Provide the [x, y] coordinate of the cell's center where the given text is located.  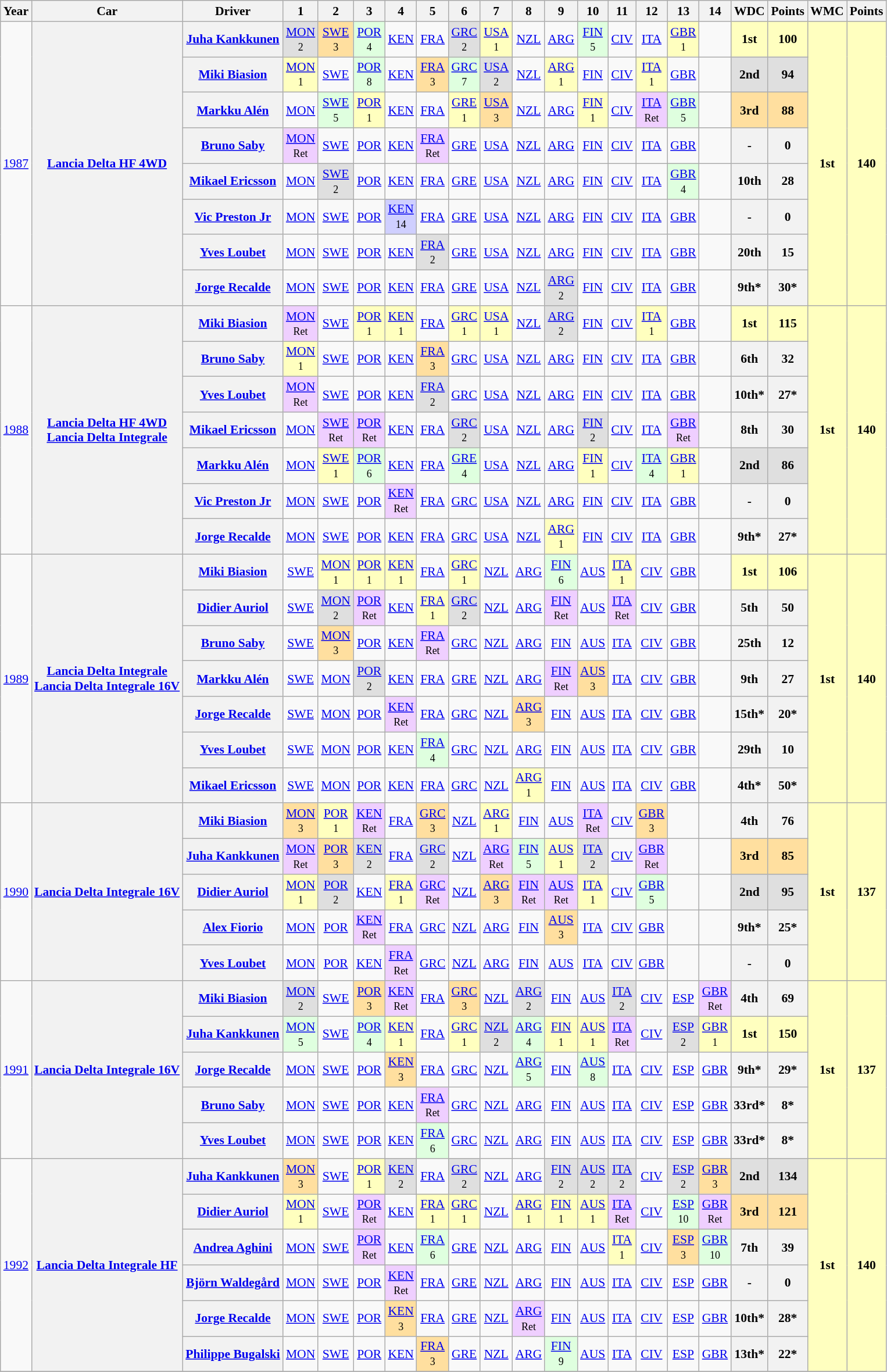
9 [561, 11]
SWE5 [336, 110]
4th* [749, 785]
ESP3 [684, 1248]
10th [749, 181]
13th* [749, 1353]
150 [788, 1034]
SWE3 [336, 40]
1992 [16, 1265]
SWE1 [336, 465]
14 [715, 11]
1 [301, 11]
11 [622, 11]
Björn Waldegård [233, 1282]
Andrea Aghini [233, 1248]
15th* [749, 714]
GRE4 [464, 465]
134 [788, 1177]
15 [788, 252]
FRA4 [432, 750]
86 [788, 465]
WMC [827, 11]
AUSRet [561, 892]
88 [788, 110]
5th [749, 608]
13 [684, 11]
1989 [16, 679]
7 [496, 11]
ARG4 [529, 1034]
30 [788, 430]
9th [749, 679]
8th [749, 430]
115 [788, 323]
GBR4 [684, 181]
1987 [16, 164]
SWE2 [336, 181]
Lancia Delta Integrale HF [107, 1265]
76 [788, 821]
AUS8 [593, 1070]
FIN9 [561, 1353]
50* [788, 785]
2 [336, 11]
ARG5 [529, 1070]
94 [788, 74]
USA3 [496, 110]
121 [788, 1212]
AUS2 [593, 1177]
1988 [16, 430]
Car [107, 11]
GRE1 [464, 110]
POR6 [369, 465]
Driver [233, 11]
Lancia Delta HF 4WD [107, 164]
30* [788, 288]
WDC [749, 11]
6 [464, 11]
1991 [16, 1070]
Alex Fiorio [233, 928]
MON5 [301, 1034]
39 [788, 1248]
1990 [16, 892]
GBR10 [715, 1248]
FIN6 [561, 572]
SWERet [336, 430]
95 [788, 892]
Philippe Bugalski [233, 1353]
NZL2 [496, 1034]
22* [788, 1353]
20th [749, 252]
106 [788, 572]
27 [788, 679]
POR8 [369, 74]
29th [749, 750]
Year [16, 11]
Lancia Delta IntegraleLancia Delta Integrale 16V [107, 679]
Lancia Delta HF 4WDLancia Delta Integrale [107, 430]
GRCRet [432, 892]
ITA4 [652, 465]
25th [749, 643]
5 [432, 11]
KEN14 [400, 216]
4 [400, 11]
USA2 [496, 74]
8 [529, 11]
GRC7 [464, 74]
6th [749, 359]
ESP10 [684, 1212]
32 [788, 359]
25* [788, 928]
7th [749, 1248]
100 [788, 40]
28* [788, 1319]
20* [788, 714]
85 [788, 857]
69 [788, 999]
28 [788, 181]
3 [369, 11]
29* [788, 1070]
50 [788, 608]
